Find where the given text appears and provide that cell's center as [x, y] coordinate. 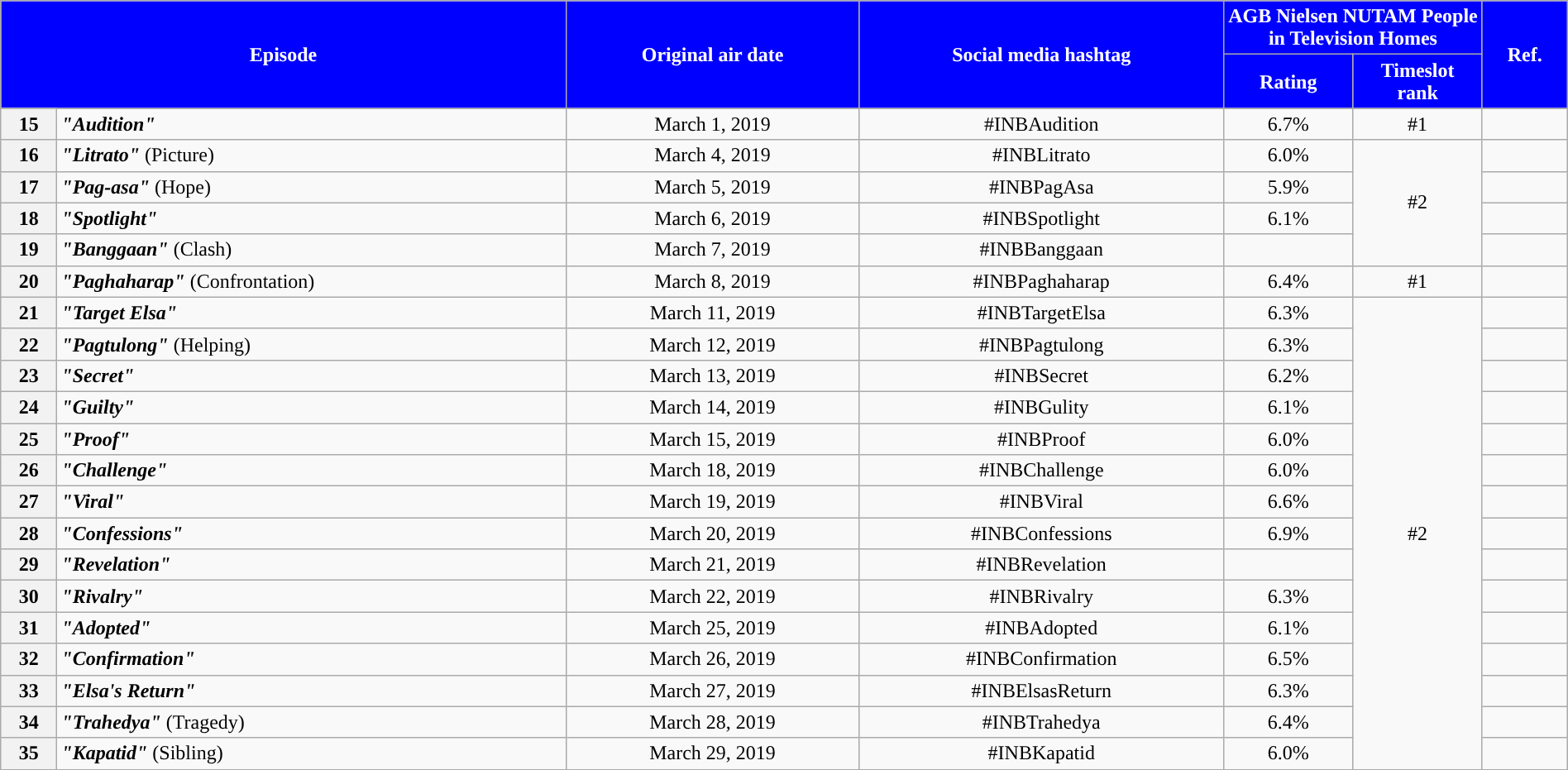
#INBPaghaharap [1042, 281]
"Litrato" (Picture) [311, 155]
"Viral" [311, 502]
#INBTrahedya [1042, 722]
March 29, 2019 [713, 753]
March 25, 2019 [713, 628]
16 [29, 155]
#INBProof [1042, 439]
Timeslotrank [1417, 81]
22 [29, 344]
March 20, 2019 [713, 533]
#INBAdopted [1042, 628]
23 [29, 375]
"Proof" [311, 439]
"Banggaan" (Clash) [311, 250]
March 28, 2019 [713, 722]
March 11, 2019 [713, 313]
#INBChallenge [1042, 471]
"Pagtulong" (Helping) [311, 344]
17 [29, 187]
15 [29, 124]
#INBTargetElsa [1042, 313]
6.2% [1288, 375]
"Adopted" [311, 628]
"Kapatid" (Sibling) [311, 753]
March 27, 2019 [713, 691]
32 [29, 659]
AGB Nielsen NUTAM People in Television Homes [1353, 28]
31 [29, 628]
#INBViral [1042, 502]
Social media hashtag [1042, 55]
5.9% [1288, 187]
Episode [284, 55]
#INBConfirmation [1042, 659]
24 [29, 407]
March 8, 2019 [713, 281]
#INBSecret [1042, 375]
6.6% [1288, 502]
Original air date [713, 55]
#INBLitrato [1042, 155]
March 21, 2019 [713, 565]
#INBKapatid [1042, 753]
"Elsa's Return" [311, 691]
March 22, 2019 [713, 596]
#INBGulity [1042, 407]
18 [29, 218]
"Trahedya" (Tragedy) [311, 722]
"Pag-asa" (Hope) [311, 187]
March 5, 2019 [713, 187]
#INBConfessions [1042, 533]
"Audition" [311, 124]
6.5% [1288, 659]
March 19, 2019 [713, 502]
#INBSpotlight [1042, 218]
"Paghaharap" (Confrontation) [311, 281]
March 1, 2019 [713, 124]
#INBElsasReturn [1042, 691]
21 [29, 313]
#INBRevelation [1042, 565]
March 12, 2019 [713, 344]
28 [29, 533]
March 14, 2019 [713, 407]
#INBRivalry [1042, 596]
25 [29, 439]
Ref. [1525, 55]
35 [29, 753]
#INBAudition [1042, 124]
27 [29, 502]
19 [29, 250]
Rating [1288, 81]
6.7% [1288, 124]
30 [29, 596]
"Confirmation" [311, 659]
"Confessions" [311, 533]
"Guilty" [311, 407]
26 [29, 471]
6.9% [1288, 533]
March 6, 2019 [713, 218]
20 [29, 281]
March 15, 2019 [713, 439]
33 [29, 691]
"Rivalry" [311, 596]
March 7, 2019 [713, 250]
March 26, 2019 [713, 659]
"Challenge" [311, 471]
"Secret" [311, 375]
#INBPagAsa [1042, 187]
"Target Elsa" [311, 313]
#INBBanggaan [1042, 250]
"Revelation" [311, 565]
March 4, 2019 [713, 155]
29 [29, 565]
"Spotlight" [311, 218]
#INBPagtulong [1042, 344]
March 18, 2019 [713, 471]
March 13, 2019 [713, 375]
34 [29, 722]
